Pinpoint the cell where the given text exists, returning its (X, Y) midpoint coordinate. 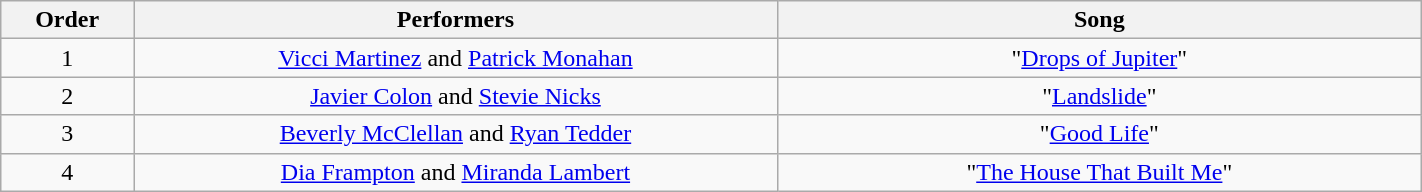
"The House That Built Me" (1099, 172)
"Drops of Jupiter" (1099, 58)
Order (68, 20)
Dia Frampton and Miranda Lambert (456, 172)
2 (68, 96)
3 (68, 134)
1 (68, 58)
4 (68, 172)
Vicci Martinez and Patrick Monahan (456, 58)
"Good Life" (1099, 134)
Beverly McClellan and Ryan Tedder (456, 134)
Javier Colon and Stevie Nicks (456, 96)
Performers (456, 20)
"Landslide" (1099, 96)
Song (1099, 20)
